Search for the cell housing the specified text and yield its (x, y) center coordinate. 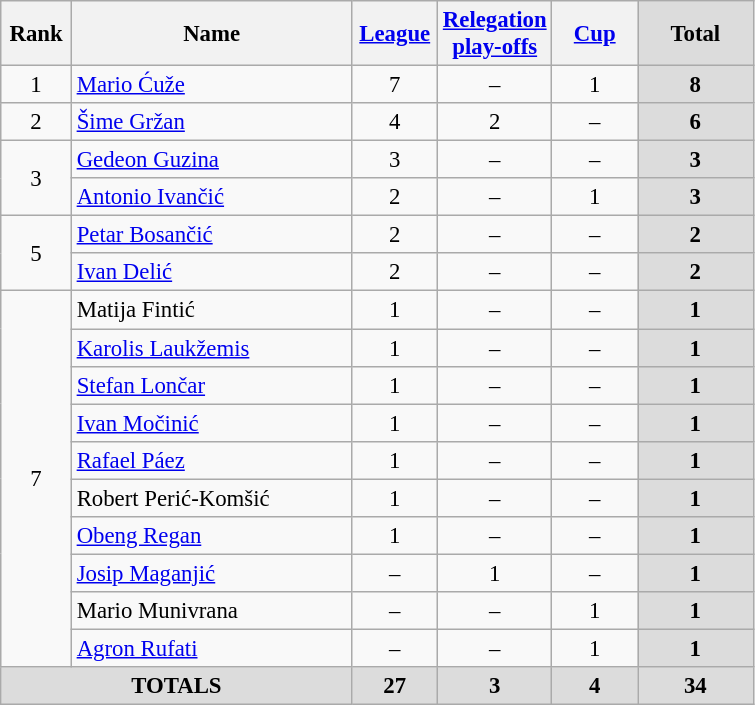
Ivan Delić (212, 273)
Agron Rufati (212, 648)
Robert Perić-Komšić (212, 498)
5 (36, 254)
Relegation play-offs (495, 34)
Karolis Laukžemis (212, 348)
Antonio Ivančić (212, 197)
TOTALS (176, 686)
League (395, 34)
Mario Ćuže (212, 85)
Total (696, 34)
Šime Gržan (212, 122)
Rafael Páez (212, 460)
Stefan Lončar (212, 385)
34 (696, 686)
Matija Fintić (212, 310)
Josip Maganjić (212, 573)
6 (696, 122)
Rank (36, 34)
Gedeon Guzina (212, 160)
Cup (595, 34)
Name (212, 34)
Petar Bosančić (212, 235)
Obeng Regan (212, 536)
8 (696, 85)
27 (395, 686)
Mario Munivrana (212, 611)
Ivan Močinić (212, 423)
